Find where the given text appears and provide that cell's center as [x, y] coordinate. 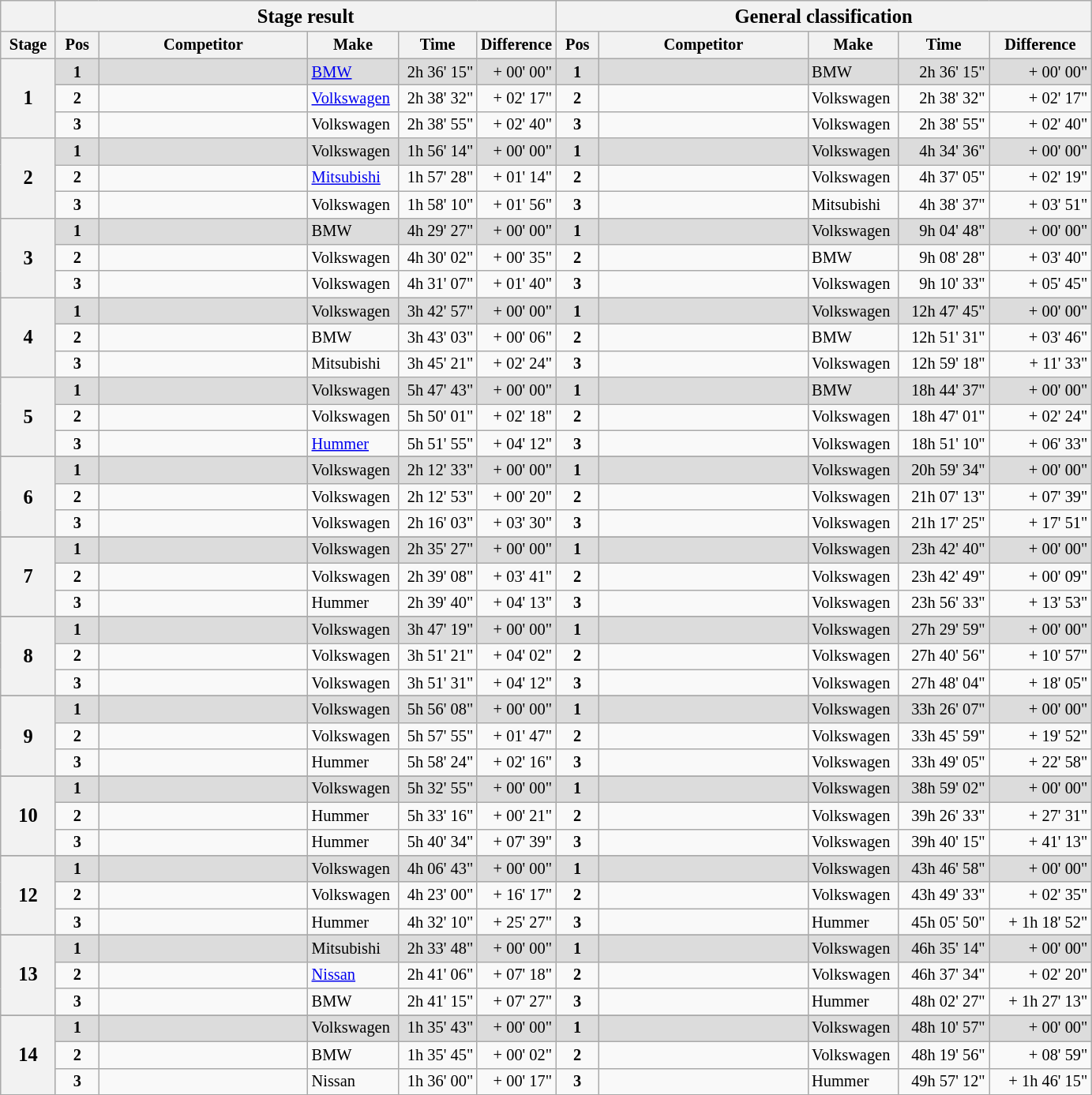
2h 41' 15" [437, 1002]
+ 03' 46" [1041, 337]
9h 04' 48" [944, 231]
+ 41' 13" [1041, 842]
+ 00' 02" [516, 1055]
+ 1h 27' 13" [1041, 1002]
2h 33' 48" [437, 948]
10 [28, 815]
39h 40' 15" [944, 842]
33h 26' 07" [944, 709]
4h 34' 36" [944, 152]
+ 10' 57" [1041, 656]
3h 51' 21" [437, 656]
+ 06' 33" [1041, 444]
5h 33' 16" [437, 816]
1h 36' 00" [437, 1082]
+ 16' 17" [516, 895]
9h 10' 33" [944, 284]
5h 58' 24" [437, 763]
+ 02' 19" [1041, 178]
27h 48' 04" [944, 683]
2h 12' 33" [437, 470]
27h 29' 59" [944, 629]
2h 39' 40" [437, 603]
+ 00' 17" [516, 1082]
13 [28, 974]
+ 25' 27" [516, 922]
12h 51' 31" [944, 337]
5 [28, 417]
18h 51' 10" [944, 444]
+ 13' 53" [1041, 603]
3h 45' 21" [437, 364]
5h 51' 55" [437, 444]
46h 35' 14" [944, 948]
6 [28, 496]
1h 58' 10" [437, 204]
+ 03' 30" [516, 523]
45h 05' 50" [944, 922]
+ 00' 06" [516, 337]
27h 40' 56" [944, 656]
12h 47' 45" [944, 311]
23h 42' 40" [944, 549]
+ 19' 52" [1041, 736]
43h 49' 33" [944, 895]
1h 35' 43" [437, 1028]
+ 27' 31" [1041, 816]
+ 03' 41" [516, 576]
18h 47' 01" [944, 417]
4h 06' 43" [437, 868]
1h 35' 45" [437, 1055]
+ 05' 45" [1041, 284]
2h 39' 08" [437, 576]
46h 37' 34" [944, 975]
33h 45' 59" [944, 736]
2h 41' 06" [437, 975]
+ 1h 18' 52" [1041, 922]
Stage [28, 45]
+ 07' 18" [516, 975]
+ 17' 51" [1041, 523]
+ 04' 02" [516, 656]
+ 00' 20" [516, 497]
49h 57' 12" [944, 1082]
14 [28, 1055]
1h 57' 28" [437, 178]
21h 17' 25" [944, 523]
4h 32' 10" [437, 922]
+ 02' 16" [516, 763]
39h 26' 33" [944, 816]
4h 29' 27" [437, 231]
+ 01' 56" [516, 204]
5h 56' 08" [437, 709]
3h 43' 03" [437, 337]
+ 07' 27" [516, 1002]
+ 22' 58" [1041, 763]
2h 12' 53" [437, 497]
+ 04' 13" [516, 603]
+ 03' 51" [1041, 204]
4h 23' 00" [437, 895]
4h 37' 05" [944, 178]
2h 35' 27" [437, 549]
+ 01' 14" [516, 178]
3h 51' 31" [437, 683]
5h 40' 34" [437, 842]
+ 02' 35" [1041, 895]
48h 10' 57" [944, 1028]
23h 42' 49" [944, 576]
5h 50' 01" [437, 417]
1h 56' 14" [437, 152]
2h 16' 03" [437, 523]
+ 00' 21" [516, 816]
18h 44' 37" [944, 391]
+ 03' 40" [1041, 257]
5h 47' 43" [437, 391]
+ 02' 18" [516, 417]
+ 01' 47" [516, 736]
4 [28, 338]
+ 02' 20" [1041, 975]
4h 30' 02" [437, 257]
3h 47' 19" [437, 629]
21h 07' 13" [944, 497]
+ 00' 09" [1041, 576]
43h 46' 58" [944, 868]
9h 08' 28" [944, 257]
48h 02' 27" [944, 1002]
+ 01' 40" [516, 284]
General classification [824, 16]
12 [28, 895]
9 [28, 736]
4h 31' 07" [437, 284]
Stage result [305, 16]
+ 11' 33" [1041, 364]
5h 57' 55" [437, 736]
8 [28, 655]
4h 38' 37" [944, 204]
48h 19' 56" [944, 1055]
+ 1h 46' 15" [1041, 1082]
+ 00' 35" [516, 257]
33h 49' 05" [944, 763]
5h 32' 55" [437, 789]
38h 59' 02" [944, 789]
+ 08' 59" [1041, 1055]
20h 59' 34" [944, 470]
23h 56' 33" [944, 603]
+ 18' 05" [1041, 683]
3h 42' 57" [437, 311]
12h 59' 18" [944, 364]
7 [28, 576]
